Output the [x, y] coordinate of the center of the cell containing the given text.  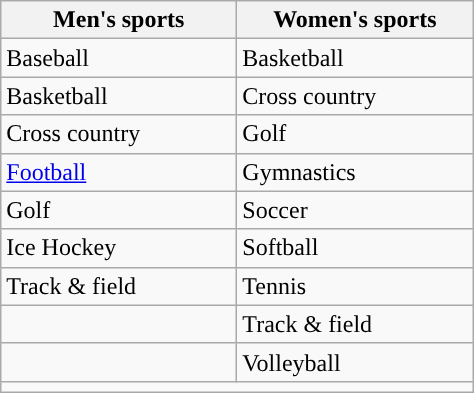
Gymnastics [355, 172]
Tennis [355, 286]
Softball [355, 248]
Football [119, 172]
Men's sports [119, 20]
Soccer [355, 210]
Women's sports [355, 20]
Ice Hockey [119, 248]
Baseball [119, 58]
Volleyball [355, 362]
